For the text-containing cell, return its midpoint in [X, Y] coordinate format. 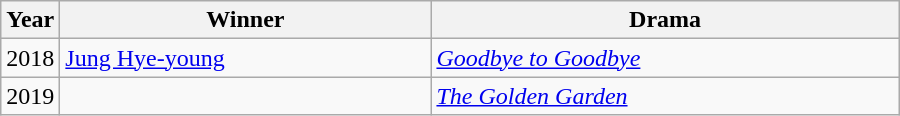
Winner [246, 20]
Year [30, 20]
The Golden Garden [665, 96]
2019 [30, 96]
2018 [30, 58]
Drama [665, 20]
Goodbye to Goodbye [665, 58]
Jung Hye-young [246, 58]
